From the cell containing the given text, extract its center point as (x, y) coordinate. 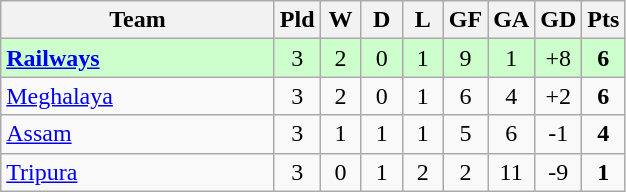
9 (465, 58)
Railways (138, 58)
5 (465, 134)
11 (512, 172)
Tripura (138, 172)
+8 (558, 58)
Pld (297, 20)
W (340, 20)
D (382, 20)
L (422, 20)
Pts (604, 20)
-9 (558, 172)
GF (465, 20)
+2 (558, 96)
Assam (138, 134)
-1 (558, 134)
Meghalaya (138, 96)
GA (512, 20)
GD (558, 20)
Team (138, 20)
